Provide the (x, y) coordinate of the cell's center where the given text is located.  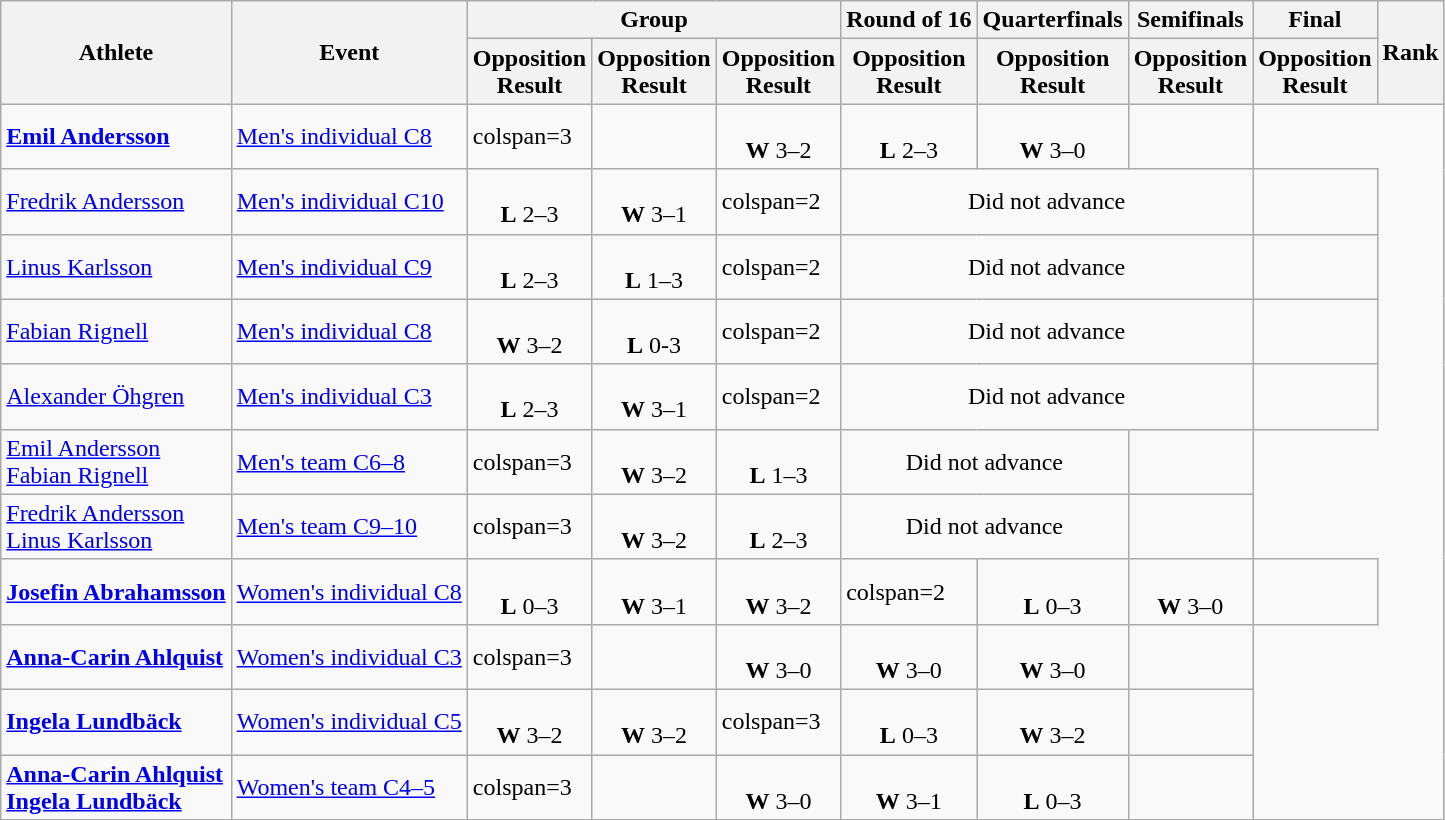
Alexander Öhgren (116, 396)
Fredrik AnderssonLinus Karlsson (116, 526)
Linus Karlsson (116, 266)
Men's individual C10 (349, 202)
Emil AnderssonFabian Rignell (116, 462)
Semifinals (1190, 20)
Men's team C9–10 (349, 526)
Women's individual C5 (349, 722)
Fredrik Andersson (116, 202)
Men's team C6–8 (349, 462)
Anna-Carin AhlquistIngela Lundbäck (116, 786)
Josefin Abrahamsson (116, 592)
Ingela Lundbäck (116, 722)
Final (1315, 20)
Women's team C4–5 (349, 786)
Emil Andersson (116, 136)
Women's individual C3 (349, 656)
Anna-Carin Ahlquist (116, 656)
Group (654, 20)
Round of 16 (909, 20)
Fabian Rignell (116, 332)
Quarterfinals (1052, 20)
Men's individual C3 (349, 396)
L 0-3 (654, 332)
Men's individual C9 (349, 266)
Women's individual C8 (349, 592)
Athlete (116, 52)
Rank (1410, 52)
Event (349, 52)
